Pinpoint the cell where the given text exists, returning its [X, Y] midpoint coordinate. 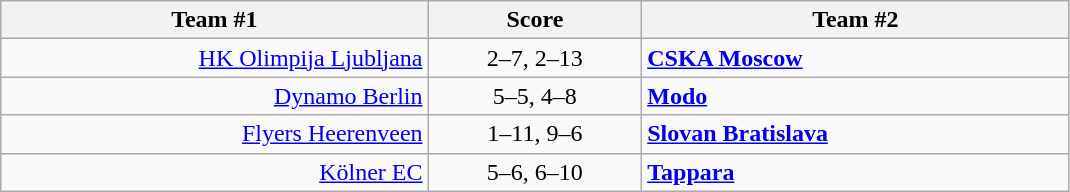
5–6, 6–10 [535, 172]
Modo [856, 96]
Team #2 [856, 20]
Tappara [856, 172]
1–11, 9–6 [535, 134]
Score [535, 20]
Dynamo Berlin [214, 96]
Slovan Bratislava [856, 134]
Flyers Heerenveen [214, 134]
Kölner EC [214, 172]
CSKA Moscow [856, 58]
Team #1 [214, 20]
HK Olimpija Ljubljana [214, 58]
5–5, 4–8 [535, 96]
2–7, 2–13 [535, 58]
